Pinpoint the cell where the given text exists, returning its [x, y] midpoint coordinate. 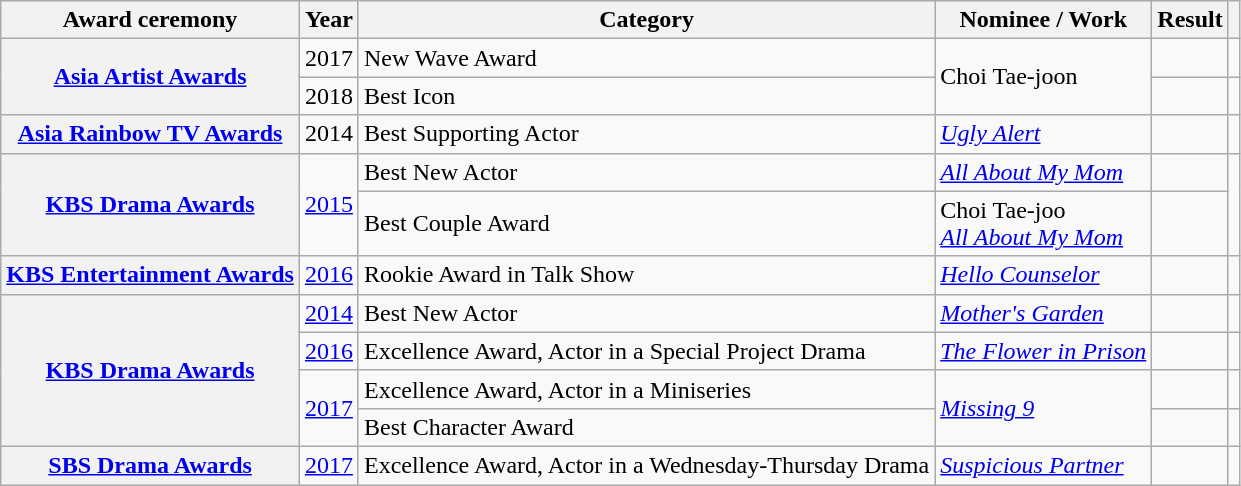
Excellence Award, Actor in a Wednesday-Thursday Drama [646, 465]
SBS Drama Awards [150, 465]
The Flower in Prison [1044, 351]
Ugly Alert [1044, 134]
Result [1190, 20]
Best Icon [646, 96]
Best Character Award [646, 427]
New Wave Award [646, 58]
Choi Tae-joo All About My Mom [1044, 224]
Category [646, 20]
Asia Rainbow TV Awards [150, 134]
Excellence Award, Actor in a Special Project Drama [646, 351]
Asia Artist Awards [150, 77]
KBS Entertainment Awards [150, 275]
Best Couple Award [646, 224]
Mother's Garden [1044, 313]
Rookie Award in Talk Show [646, 275]
All About My Mom [1044, 172]
Suspicious Partner [1044, 465]
Nominee / Work [1044, 20]
2018 [328, 96]
Best Supporting Actor [646, 134]
Excellence Award, Actor in a Miniseries [646, 389]
Missing 9 [1044, 408]
Year [328, 20]
Award ceremony [150, 20]
Hello Counselor [1044, 275]
Choi Tae-joon [1044, 77]
2015 [328, 204]
